Locate the cell with the specified text and output its [x, y] center coordinate. 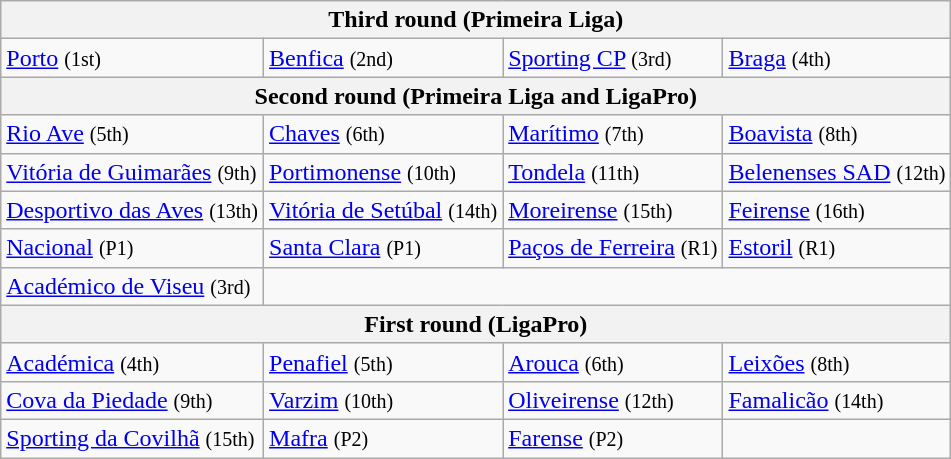
Famalicão (14th) [837, 400]
Rio Ave (5th) [132, 134]
Paços de Ferreira (R1) [613, 248]
Penafiel (5th) [384, 362]
Moreirense (15th) [613, 210]
First round (LigaPro) [476, 324]
Oliveirense (12th) [613, 400]
Arouca (6th) [613, 362]
Académico de Viseu (3rd) [132, 286]
Second round (Primeira Liga and LigaPro) [476, 96]
Braga (4th) [837, 58]
Benfica (2nd) [384, 58]
Feirense (16th) [837, 210]
Chaves (6th) [384, 134]
Farense (P2) [613, 438]
Portimonense (10th) [384, 172]
Varzim (10th) [384, 400]
Porto (1st) [132, 58]
Tondela (11th) [613, 172]
Sporting da Covilhã (15th) [132, 438]
Third round (Primeira Liga) [476, 20]
Vitória de Guimarães (9th) [132, 172]
Desportivo das Aves (13th) [132, 210]
Vitória de Setúbal (14th) [384, 210]
Leixões (8th) [837, 362]
Belenenses SAD (12th) [837, 172]
Mafra (P2) [384, 438]
Boavista (8th) [837, 134]
Santa Clara (P1) [384, 248]
Cova da Piedade (9th) [132, 400]
Estoril (R1) [837, 248]
Sporting CP (3rd) [613, 58]
Académica (4th) [132, 362]
Marítimo (7th) [613, 134]
Nacional (P1) [132, 248]
